Find where the given text appears and provide that cell's center as (x, y) coordinate. 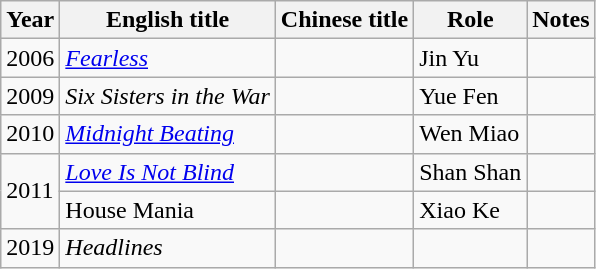
Six Sisters in the War (168, 96)
Love Is Not Blind (168, 172)
Headlines (168, 248)
Fearless (168, 58)
Xiao Ke (470, 210)
Jin Yu (470, 58)
English title (168, 20)
Chinese title (344, 20)
Yue Fen (470, 96)
2011 (30, 191)
2019 (30, 248)
House Mania (168, 210)
2009 (30, 96)
Year (30, 20)
Midnight Beating (168, 134)
Notes (561, 20)
Wen Miao (470, 134)
Role (470, 20)
2010 (30, 134)
2006 (30, 58)
Shan Shan (470, 172)
